Detect which cell encompasses the target text, then output its (x, y) center coordinate. 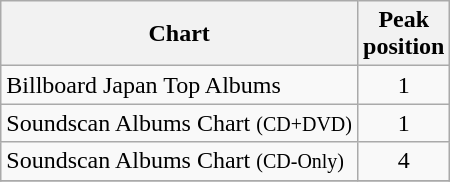
Chart (180, 34)
Billboard Japan Top Albums (180, 85)
Soundscan Albums Chart (CD-Only) (180, 161)
4 (404, 161)
Peakposition (404, 34)
Soundscan Albums Chart (CD+DVD) (180, 123)
